Scan for the cell matching the given text and deliver its [X, Y] coordinate at center. 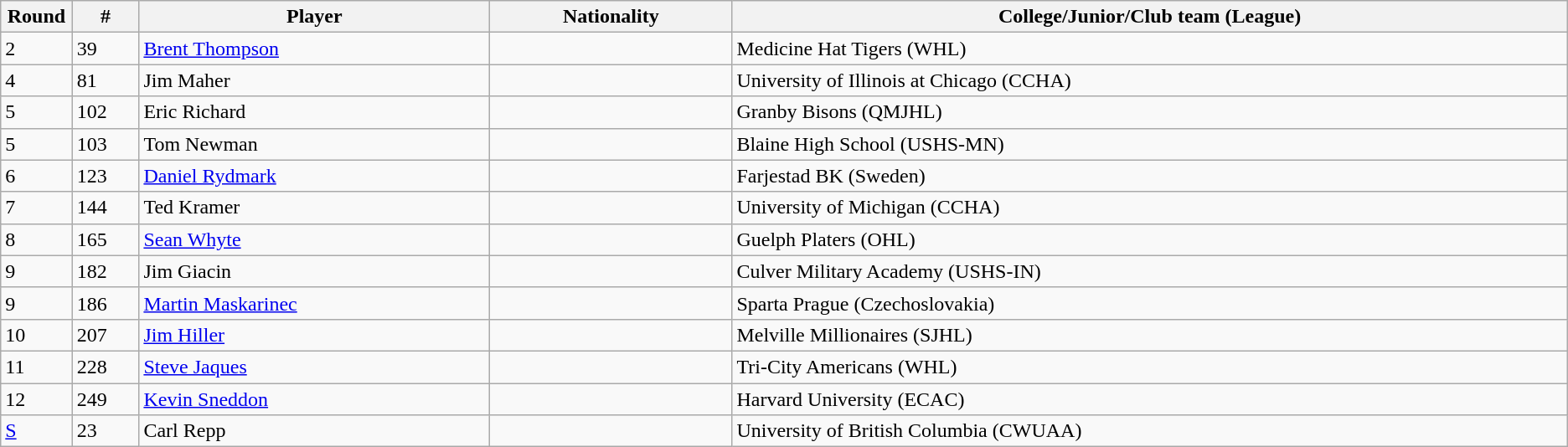
Jim Giacin [315, 271]
Ted Kramer [315, 208]
103 [106, 144]
Blaine High School (USHS-MN) [1149, 144]
Eric Richard [315, 112]
University of Michigan (CCHA) [1149, 208]
University of British Columbia (CWUAA) [1149, 431]
Jim Hiller [315, 335]
23 [106, 431]
6 [37, 176]
182 [106, 271]
# [106, 17]
Tri-City Americans (WHL) [1149, 367]
Harvard University (ECAC) [1149, 399]
11 [37, 367]
College/Junior/Club team (League) [1149, 17]
Melville Millionaires (SJHL) [1149, 335]
Sparta Prague (Czechoslovakia) [1149, 303]
Farjestad BK (Sweden) [1149, 176]
7 [37, 208]
Player [315, 17]
S [37, 431]
228 [106, 367]
249 [106, 399]
Medicine Hat Tigers (WHL) [1149, 49]
Daniel Rydmark [315, 176]
123 [106, 176]
University of Illinois at Chicago (CCHA) [1149, 80]
Kevin Sneddon [315, 399]
2 [37, 49]
10 [37, 335]
Nationality [611, 17]
39 [106, 49]
Carl Repp [315, 431]
Granby Bisons (QMJHL) [1149, 112]
4 [37, 80]
12 [37, 399]
Tom Newman [315, 144]
144 [106, 208]
207 [106, 335]
Brent Thompson [315, 49]
102 [106, 112]
165 [106, 239]
Guelph Platers (OHL) [1149, 239]
81 [106, 80]
Steve Jaques [315, 367]
8 [37, 239]
186 [106, 303]
Sean Whyte [315, 239]
Martin Maskarinec [315, 303]
Jim Maher [315, 80]
Culver Military Academy (USHS-IN) [1149, 271]
Round [37, 17]
